Capture the cell that displays the provided text and extract its (X, Y) central coordinate. 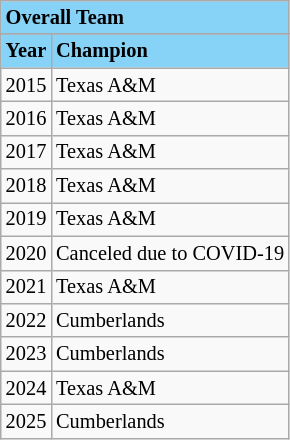
Champion (170, 51)
2024 (26, 388)
2023 (26, 354)
2025 (26, 421)
2018 (26, 186)
Overall Team (145, 17)
2021 (26, 287)
Canceled due to COVID-19 (170, 253)
2016 (26, 118)
2019 (26, 219)
2017 (26, 152)
Year (26, 51)
2020 (26, 253)
2015 (26, 85)
2022 (26, 320)
